Output the (x, y) coordinate of the center of the cell containing the given text.  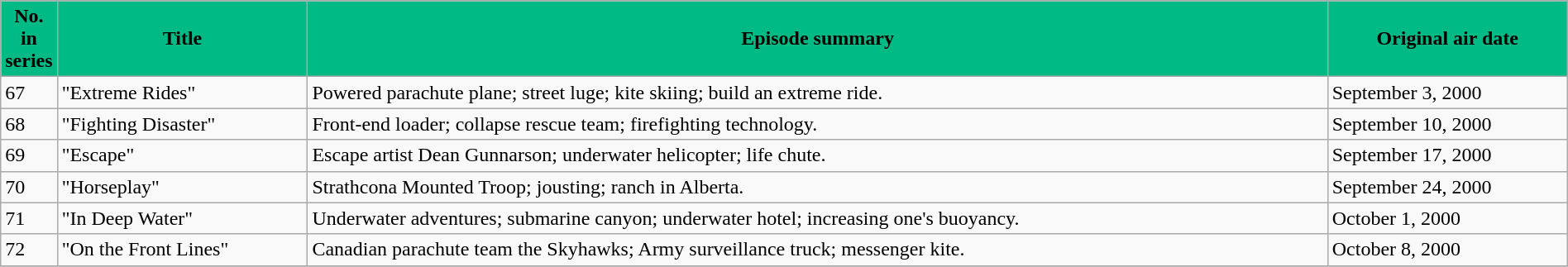
September 17, 2000 (1447, 155)
Episode summary (817, 39)
Title (182, 39)
Underwater adventures; submarine canyon; underwater hotel; increasing one's buoyancy. (817, 218)
68 (29, 124)
Strathcona Mounted Troop; jousting; ranch in Alberta. (817, 187)
"Extreme Rides" (182, 93)
October 8, 2000 (1447, 250)
69 (29, 155)
Original air date (1447, 39)
"On the Front Lines" (182, 250)
Escape artist Dean Gunnarson; underwater helicopter; life chute. (817, 155)
"Horseplay" (182, 187)
September 24, 2000 (1447, 187)
71 (29, 218)
October 1, 2000 (1447, 218)
70 (29, 187)
September 10, 2000 (1447, 124)
67 (29, 93)
Canadian parachute team the Skyhawks; Army surveillance truck; messenger kite. (817, 250)
No. in series (29, 39)
Powered parachute plane; street luge; kite skiing; build an extreme ride. (817, 93)
Front-end loader; collapse rescue team; firefighting technology. (817, 124)
"In Deep Water" (182, 218)
September 3, 2000 (1447, 93)
"Fighting Disaster" (182, 124)
"Escape" (182, 155)
72 (29, 250)
